Detect which cell encompasses the target text, then output its (x, y) center coordinate. 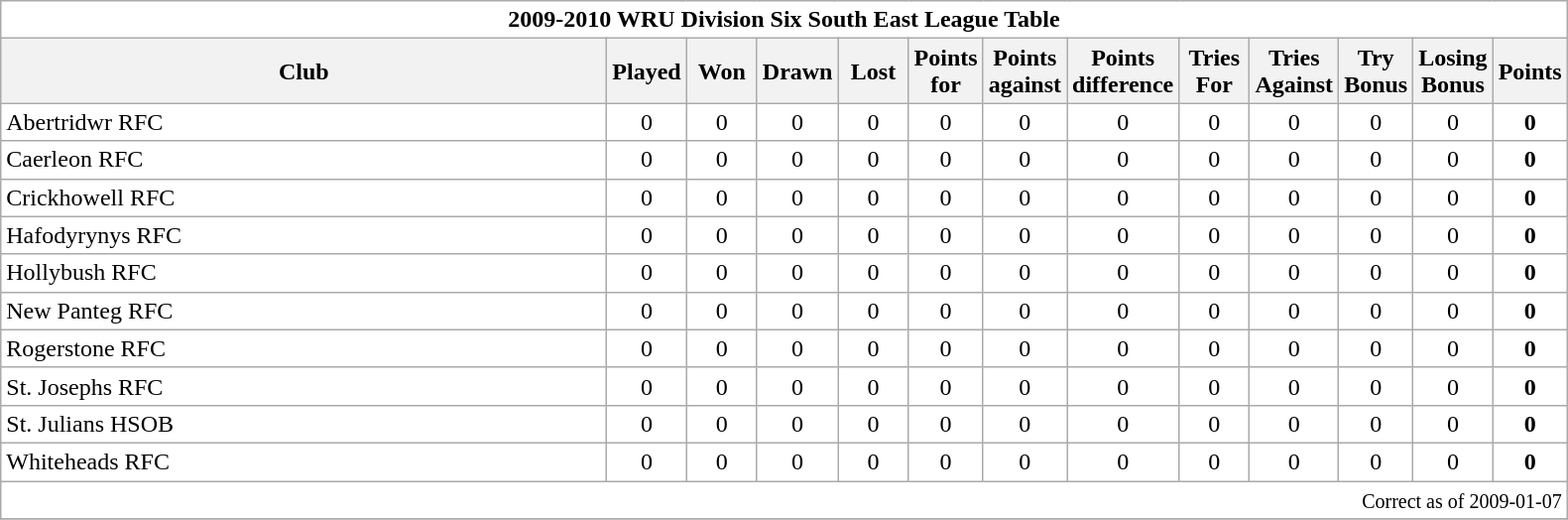
2009-2010 WRU Division Six South East League Table (784, 20)
Club (303, 71)
Losing Bonus (1453, 71)
Crickhowell RFC (303, 197)
Drawn (797, 71)
Correct as of 2009-01-07 (784, 499)
Won (722, 71)
Played (647, 71)
Caerleon RFC (303, 160)
Hollybush RFC (303, 273)
Tries For (1214, 71)
Points (1529, 71)
Hafodyrynys RFC (303, 235)
Whiteheads RFC (303, 461)
Tries Against (1294, 71)
St. Josephs RFC (303, 386)
Try Bonus (1377, 71)
Points against (1025, 71)
Points for (946, 71)
New Panteg RFC (303, 311)
Rogerstone RFC (303, 348)
Abertridwr RFC (303, 122)
Lost (873, 71)
St. Julians HSOB (303, 424)
Points difference (1123, 71)
